For the text-containing cell, return its midpoint in [x, y] coordinate format. 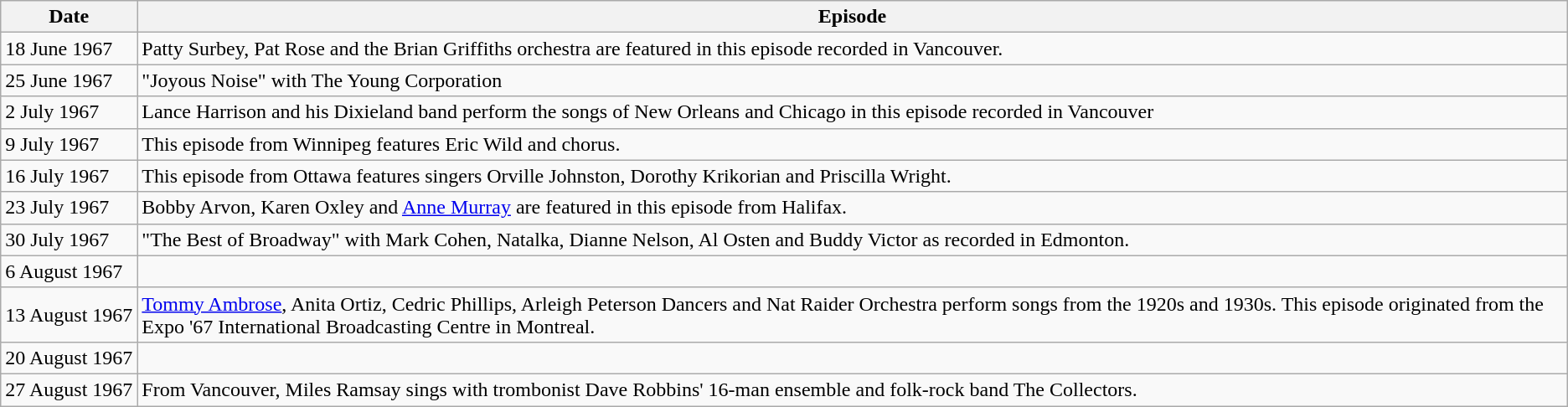
6 August 1967 [69, 271]
20 August 1967 [69, 358]
Lance Harrison and his Dixieland band perform the songs of New Orleans and Chicago in this episode recorded in Vancouver [853, 112]
"Joyous Noise" with The Young Corporation [853, 80]
This episode from Winnipeg features Eric Wild and chorus. [853, 144]
From Vancouver, Miles Ramsay sings with trombonist Dave Robbins' 16-man ensemble and folk-rock band The Collectors. [853, 389]
Bobby Arvon, Karen Oxley and Anne Murray are featured in this episode from Halifax. [853, 208]
2 July 1967 [69, 112]
30 July 1967 [69, 240]
27 August 1967 [69, 389]
"The Best of Broadway" with Mark Cohen, Natalka, Dianne Nelson, Al Osten and Buddy Victor as recorded in Edmonton. [853, 240]
This episode from Ottawa features singers Orville Johnston, Dorothy Krikorian and Priscilla Wright. [853, 176]
9 July 1967 [69, 144]
25 June 1967 [69, 80]
23 July 1967 [69, 208]
13 August 1967 [69, 315]
16 July 1967 [69, 176]
18 June 1967 [69, 49]
Patty Surbey, Pat Rose and the Brian Griffiths orchestra are featured in this episode recorded in Vancouver. [853, 49]
Date [69, 17]
Episode [853, 17]
